Scan for the cell matching the given text and deliver its [X, Y] coordinate at center. 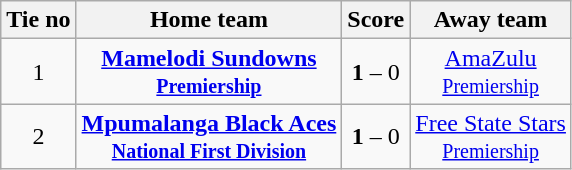
1 [38, 72]
Tie no [38, 20]
Free State Stars Premiership [491, 136]
2 [38, 136]
AmaZulu Premiership [491, 72]
Mpumalanga Black Aces National First Division [209, 136]
Mamelodi Sundowns Premiership [209, 72]
Home team [209, 20]
Score [376, 20]
Away team [491, 20]
